Return the [X, Y] coordinate for the center point of the cell that contains the specified text.  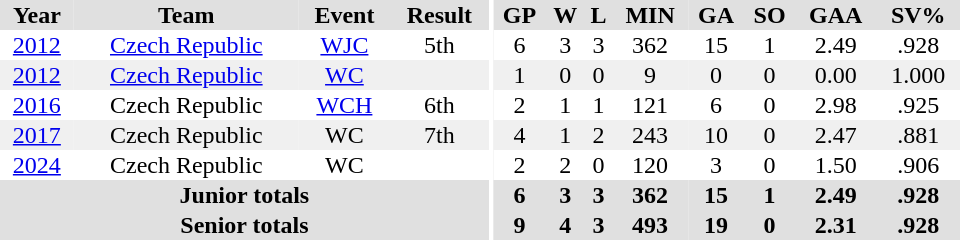
SO [770, 15]
Team [186, 15]
SV% [918, 15]
1.50 [836, 165]
2.31 [836, 225]
W [566, 15]
0.00 [836, 75]
.925 [918, 105]
.906 [918, 165]
493 [650, 225]
Senior totals [244, 225]
Result [440, 15]
2.47 [836, 135]
Event [344, 15]
2016 [37, 105]
1.000 [918, 75]
6th [440, 105]
2017 [37, 135]
WCH [344, 105]
19 [716, 225]
243 [650, 135]
7th [440, 135]
5th [440, 45]
WJC [344, 45]
GP [520, 15]
2024 [37, 165]
121 [650, 105]
10 [716, 135]
GA [716, 15]
MIN [650, 15]
.881 [918, 135]
GAA [836, 15]
2.98 [836, 105]
Year [37, 15]
Junior totals [244, 195]
L [598, 15]
120 [650, 165]
